Detect which cell encompasses the target text, then output its [x, y] center coordinate. 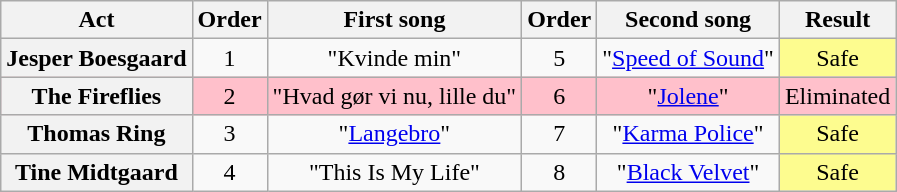
6 [560, 96]
"Kvinde min" [394, 58]
Second song [688, 20]
5 [560, 58]
"Karma Police" [688, 134]
8 [560, 172]
1 [230, 58]
First song [394, 20]
Eliminated [837, 96]
Result [837, 20]
7 [560, 134]
"Hvad gør vi nu, lille du" [394, 96]
"Speed of Sound" [688, 58]
"Langebro" [394, 134]
"Jolene" [688, 96]
2 [230, 96]
Thomas Ring [96, 134]
Tine Midtgaard [96, 172]
Jesper Boesgaard [96, 58]
"This Is My Life" [394, 172]
The Fireflies [96, 96]
3 [230, 134]
Act [96, 20]
"Black Velvet" [688, 172]
4 [230, 172]
